For the text-containing cell, return its midpoint in (X, Y) coordinate format. 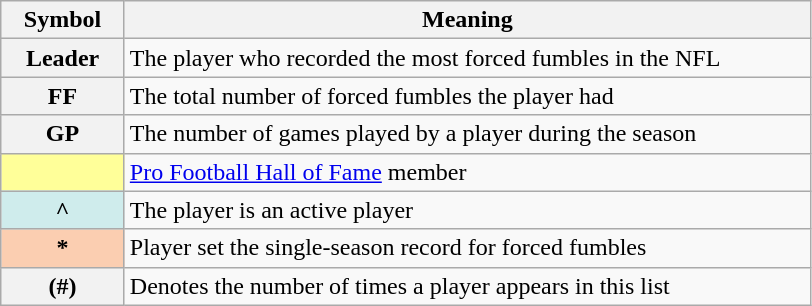
* (63, 248)
^ (63, 210)
(#) (63, 286)
Pro Football Hall of Fame member (467, 172)
GP (63, 134)
The player is an active player (467, 210)
The number of games played by a player during the season (467, 134)
The player who recorded the most forced fumbles in the NFL (467, 58)
Leader (63, 58)
Symbol (63, 20)
Meaning (467, 20)
The total number of forced fumbles the player had (467, 96)
Player set the single-season record for forced fumbles (467, 248)
FF (63, 96)
Denotes the number of times a player appears in this list (467, 286)
